Determine the [X, Y] coordinate at the center of the cell enclosing the given text.  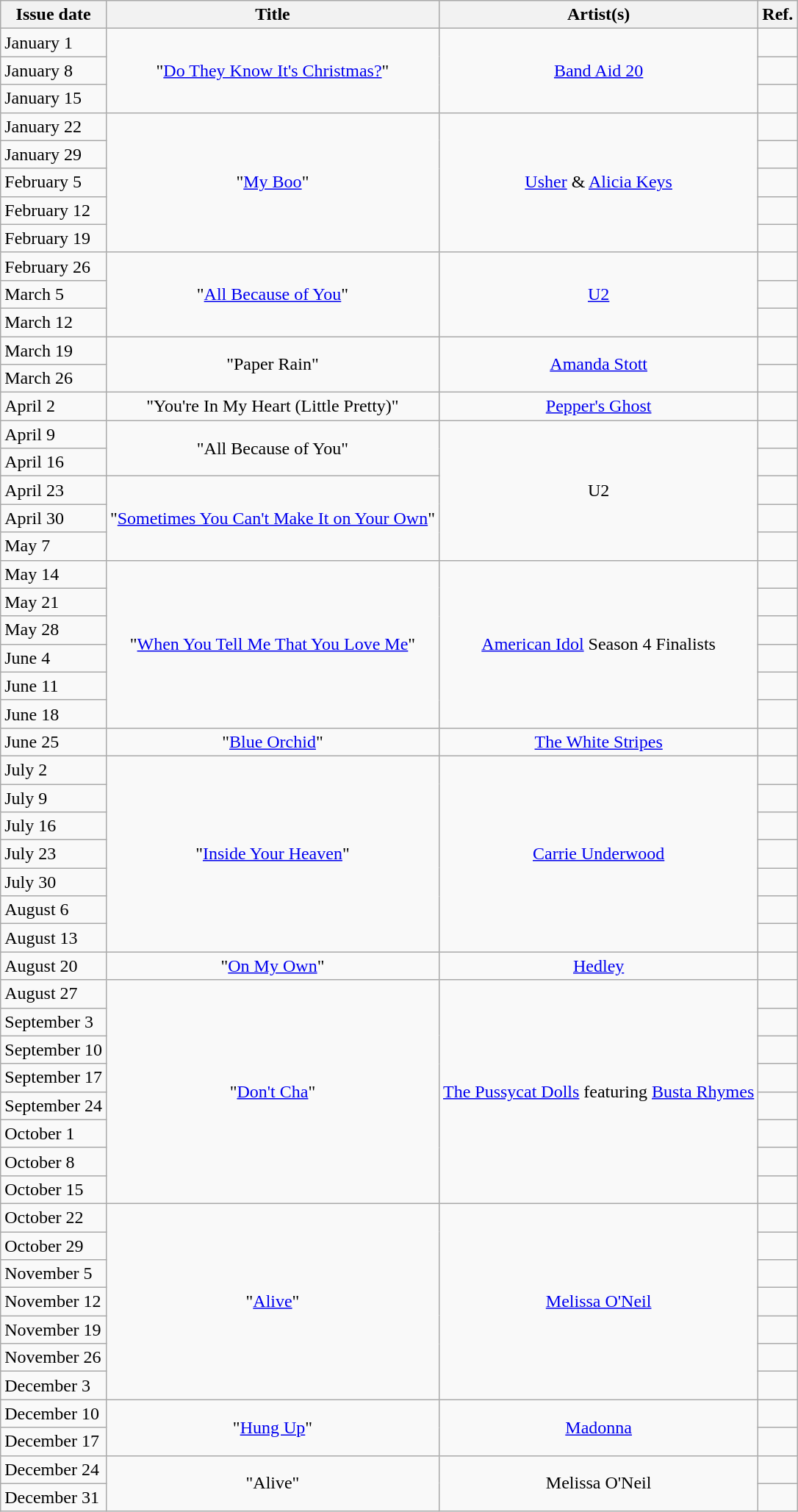
January 15 [54, 98]
Pepper's Ghost [598, 406]
"My Boo" [272, 182]
The Pussycat Dolls featuring Busta Rhymes [598, 1092]
December 10 [54, 1414]
December 31 [54, 1497]
October 8 [54, 1161]
September 3 [54, 1022]
"Hung Up" [272, 1427]
January 22 [54, 126]
March 19 [54, 351]
October 22 [54, 1217]
Madonna [598, 1427]
"Paper Rain" [272, 365]
October 29 [54, 1246]
May 28 [54, 630]
Usher & Alicia Keys [598, 182]
Amanda Stott [598, 365]
September 24 [54, 1106]
December 17 [54, 1441]
May 21 [54, 602]
August 27 [54, 994]
July 9 [54, 798]
June 4 [54, 658]
February 5 [54, 182]
"On My Own" [272, 966]
"Inside Your Heaven" [272, 853]
November 5 [54, 1274]
"You're In My Heart (Little Pretty)" [272, 406]
June 11 [54, 686]
July 2 [54, 770]
April 23 [54, 490]
May 7 [54, 546]
July 16 [54, 826]
Carrie Underwood [598, 853]
May 14 [54, 574]
October 15 [54, 1189]
April 30 [54, 518]
Hedley [598, 966]
November 12 [54, 1302]
August 20 [54, 966]
August 6 [54, 910]
April 9 [54, 434]
November 26 [54, 1358]
July 23 [54, 854]
December 24 [54, 1469]
March 12 [54, 322]
February 19 [54, 238]
Artist(s) [598, 15]
October 1 [54, 1133]
March 26 [54, 379]
June 18 [54, 714]
January 1 [54, 43]
April 2 [54, 406]
March 5 [54, 294]
September 17 [54, 1078]
"When You Tell Me That You Love Me" [272, 644]
April 16 [54, 462]
September 10 [54, 1050]
December 3 [54, 1386]
"Don't Cha" [272, 1092]
Ref. [777, 15]
Band Aid 20 [598, 71]
November 19 [54, 1330]
June 25 [54, 742]
February 26 [54, 266]
"Sometimes You Can't Make It on Your Own" [272, 518]
July 30 [54, 882]
Title [272, 15]
January 8 [54, 71]
American Idol Season 4 Finalists [598, 644]
The White Stripes [598, 742]
"Blue Orchid" [272, 742]
February 12 [54, 210]
January 29 [54, 154]
"Do They Know It's Christmas?" [272, 71]
August 13 [54, 938]
Issue date [54, 15]
